Capture the cell that displays the provided text and extract its [x, y] central coordinate. 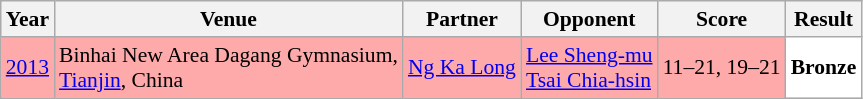
11–21, 19–21 [722, 68]
Result [824, 19]
Opponent [590, 19]
Ng Ka Long [462, 68]
Venue [228, 19]
Partner [462, 19]
Lee Sheng-mu Tsai Chia-hsin [590, 68]
Binhai New Area Dagang Gymnasium,Tianjin, China [228, 68]
Bronze [824, 68]
Year [28, 19]
2013 [28, 68]
Score [722, 19]
